Output the (x, y) coordinate of the center of the cell containing the given text.  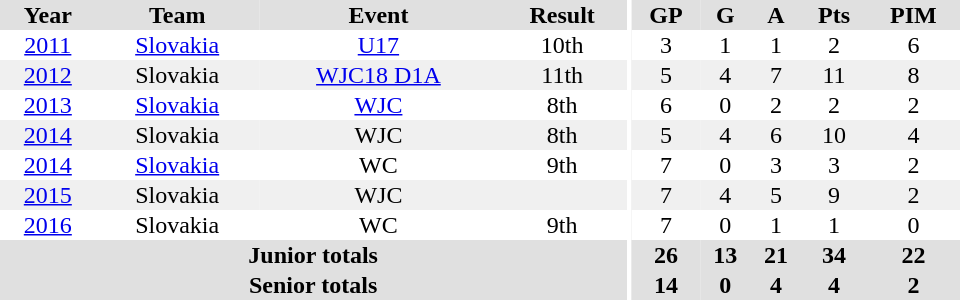
2012 (48, 75)
Team (178, 15)
U17 (378, 45)
2015 (48, 195)
11th (562, 75)
Pts (834, 15)
26 (666, 255)
A (776, 15)
2011 (48, 45)
34 (834, 255)
14 (666, 285)
2016 (48, 225)
10th (562, 45)
11 (834, 75)
Event (378, 15)
21 (776, 255)
Result (562, 15)
PIM (914, 15)
Senior totals (313, 285)
13 (726, 255)
Junior totals (313, 255)
8 (914, 75)
Year (48, 15)
9 (834, 195)
22 (914, 255)
WJC18 D1A (378, 75)
2013 (48, 105)
GP (666, 15)
G (726, 15)
10 (834, 135)
